Scan for the cell matching the given text and deliver its (X, Y) coordinate at center. 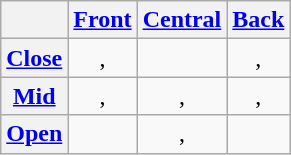
Mid (34, 96)
Open (34, 134)
Front (102, 20)
Central (182, 20)
Back (258, 20)
Close (34, 58)
